Return the (X, Y) coordinate for the center point of the cell that contains the specified text.  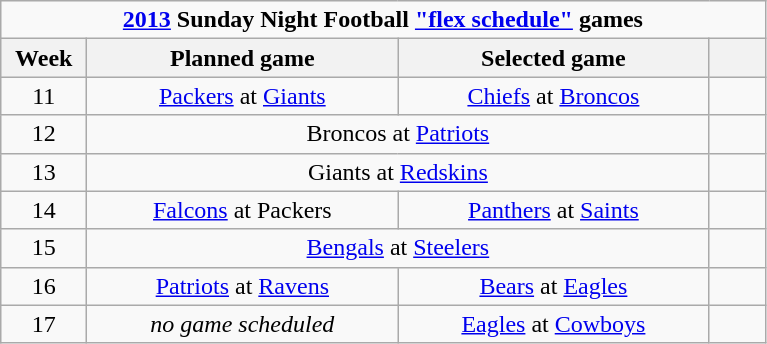
15 (44, 248)
13 (44, 172)
Falcons at Packers (242, 210)
2013 Sunday Night Football "flex schedule" games (383, 20)
Broncos at Patriots (398, 134)
Week (44, 58)
16 (44, 286)
14 (44, 210)
Bengals at Steelers (398, 248)
Patriots at Ravens (242, 286)
Giants at Redskins (398, 172)
Bears at Eagles (554, 286)
Eagles at Cowboys (554, 324)
11 (44, 96)
Planned game (242, 58)
Chiefs at Broncos (554, 96)
12 (44, 134)
no game scheduled (242, 324)
17 (44, 324)
Panthers at Saints (554, 210)
Selected game (554, 58)
Packers at Giants (242, 96)
